For the text-containing cell, return its midpoint in (x, y) coordinate format. 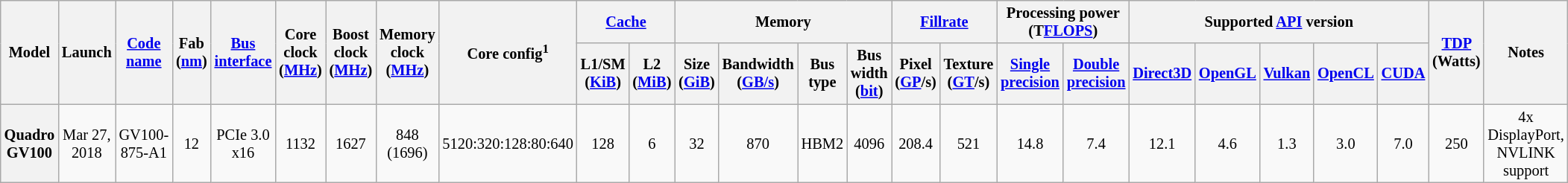
Notes (1526, 52)
OpenGL (1227, 74)
TDP (Watts) (1456, 52)
Size(GiB) (696, 74)
7.0 (1403, 144)
Processing power (TFLOPS) (1063, 22)
Single precision (1030, 74)
OpenCL (1346, 74)
PCIe 3.0 x16 (243, 144)
GV100-875-A1 (144, 144)
250 (1456, 144)
Cache (626, 22)
Bandwidth(GB/s) (758, 74)
L1/SM (KiB) (603, 74)
Vulkan (1287, 74)
848 (1696) (407, 144)
4096 (869, 144)
Boost clock(MHz) (350, 52)
Fillrate (945, 22)
Bus width(bit) (869, 74)
6 (652, 144)
Core config1 (509, 52)
CUDA (1403, 74)
Supported API version (1279, 22)
Memory (783, 22)
Model (30, 52)
Double precision (1096, 74)
Mar 27, 2018 (86, 144)
521 (969, 144)
Quadro GV100 (30, 144)
32 (696, 144)
4.6 (1227, 144)
Code name (144, 52)
1132 (300, 144)
Memory clock(MHz) (407, 52)
128 (603, 144)
Pixel(GP/s) (916, 74)
Fab(nm) (192, 52)
HBM2 (822, 144)
1.3 (1287, 144)
12.1 (1162, 144)
Core clock(MHz) (300, 52)
Launch (86, 52)
12 (192, 144)
Direct3D (1162, 74)
7.4 (1096, 144)
Bus type (822, 74)
5120:320:128:80:640 (509, 144)
4x DisplayPort, NVLINK support (1526, 144)
14.8 (1030, 144)
870 (758, 144)
Bus interface (243, 52)
3.0 (1346, 144)
1627 (350, 144)
Texture(GT/s) (969, 74)
L2(MiB) (652, 74)
208.4 (916, 144)
